Locate the cell with the specified text and output its (x, y) center coordinate. 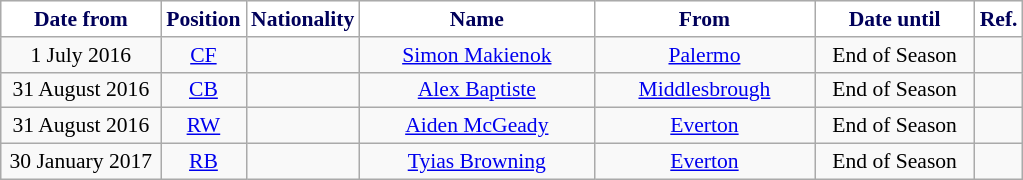
RB (204, 162)
Middlesbrough (704, 90)
Ref. (999, 19)
RW (204, 126)
Tyias Browning (476, 162)
1 July 2016 (81, 55)
CF (204, 55)
Position (204, 19)
From (704, 19)
Nationality (302, 19)
Date from (81, 19)
Name (476, 19)
Date until (895, 19)
Aiden McGeady (476, 126)
Palermo (704, 55)
Simon Makienok (476, 55)
Alex Baptiste (476, 90)
30 January 2017 (81, 162)
CB (204, 90)
